Identify which cell holds the provided text, then report its [x, y] central coordinate. 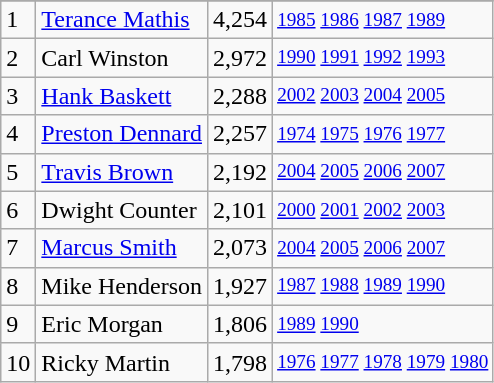
Travis Brown [122, 172]
Eric Morgan [122, 324]
Terance Mathis [122, 20]
1976 1977 1978 1979 1980 [383, 362]
1989 1990 [383, 324]
Carl Winston [122, 58]
1,798 [240, 362]
2,257 [240, 134]
2,972 [240, 58]
1987 1988 1989 1990 [383, 286]
1,927 [240, 286]
2,192 [240, 172]
1974 1975 1976 1977 [383, 134]
2,101 [240, 210]
Hank Baskett [122, 96]
6 [18, 210]
9 [18, 324]
Marcus Smith [122, 248]
Preston Dennard [122, 134]
4,254 [240, 20]
Mike Henderson [122, 286]
Dwight Counter [122, 210]
1985 1986 1987 1989 [383, 20]
5 [18, 172]
4 [18, 134]
2002 2003 2004 2005 [383, 96]
3 [18, 96]
Ricky Martin [122, 362]
1990 1991 1992 1993 [383, 58]
2,073 [240, 248]
2000 2001 2002 2003 [383, 210]
8 [18, 286]
10 [18, 362]
2 [18, 58]
1,806 [240, 324]
2,288 [240, 96]
7 [18, 248]
1 [18, 20]
